Provide the [X, Y] coordinate of the cell's center where the given text is located.  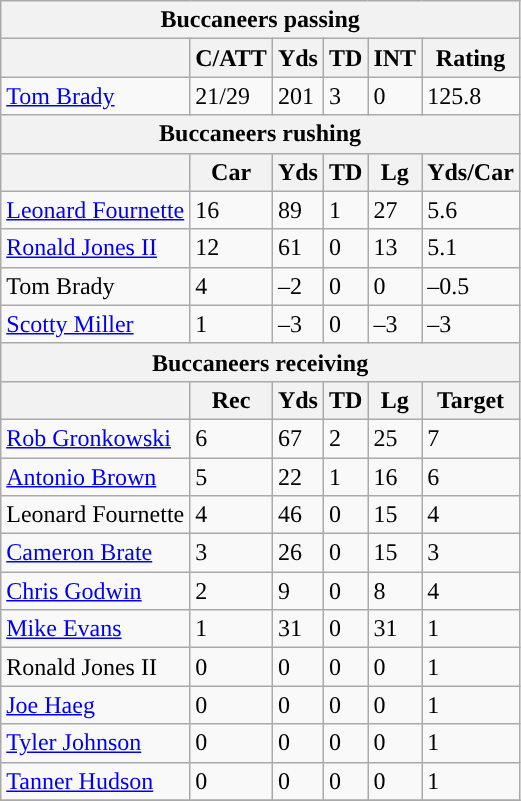
–0.5 [471, 286]
INT [395, 58]
46 [298, 515]
Joe Haeg [96, 705]
26 [298, 553]
Yds/Car [471, 172]
8 [395, 591]
C/ATT [232, 58]
Tanner Hudson [96, 781]
12 [232, 248]
67 [298, 438]
125.8 [471, 96]
Chris Godwin [96, 591]
Buccaneers rushing [260, 134]
89 [298, 210]
22 [298, 477]
5.1 [471, 248]
–2 [298, 286]
Rob Gronkowski [96, 438]
5.6 [471, 210]
Car [232, 172]
9 [298, 591]
Rec [232, 400]
27 [395, 210]
61 [298, 248]
13 [395, 248]
Cameron Brate [96, 553]
Buccaneers receiving [260, 362]
Buccaneers passing [260, 20]
7 [471, 438]
Mike Evans [96, 629]
Scotty Miller [96, 324]
Tyler Johnson [96, 743]
Target [471, 400]
Rating [471, 58]
21/29 [232, 96]
25 [395, 438]
201 [298, 96]
Antonio Brown [96, 477]
5 [232, 477]
